Find where the given text appears and provide that cell's center as (x, y) coordinate. 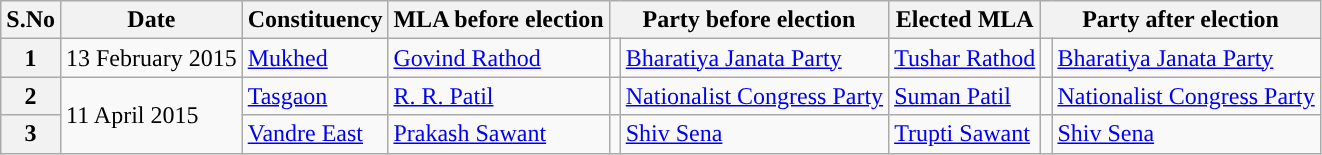
Party after election (1180, 20)
Tasgaon (315, 96)
1 (31, 58)
S.No (31, 20)
R. R. Patil (498, 96)
Mukhed (315, 58)
2 (31, 96)
Govind Rathod (498, 58)
Tushar Rathod (965, 58)
Suman Patil (965, 96)
Date (151, 20)
Constituency (315, 20)
11 April 2015 (151, 115)
Party before election (748, 20)
13 February 2015 (151, 58)
3 (31, 134)
Trupti Sawant (965, 134)
Prakash Sawant (498, 134)
Elected MLA (965, 20)
Vandre East (315, 134)
MLA before election (498, 20)
